Return the [X, Y] coordinate for the center point of the cell that contains the specified text.  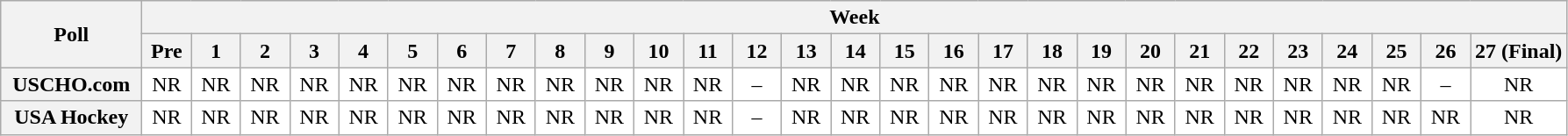
14 [856, 51]
Poll [72, 34]
15 [905, 51]
8 [560, 51]
21 [1199, 51]
9 [609, 51]
25 [1396, 51]
18 [1052, 51]
5 [412, 51]
3 [314, 51]
26 [1445, 51]
23 [1298, 51]
22 [1249, 51]
6 [462, 51]
24 [1347, 51]
10 [658, 51]
11 [707, 51]
USCHO.com [72, 84]
7 [511, 51]
Pre [167, 51]
12 [757, 51]
17 [1003, 51]
19 [1101, 51]
2 [265, 51]
20 [1150, 51]
4 [363, 51]
Week [855, 18]
16 [954, 51]
USA Hockey [72, 118]
13 [806, 51]
27 (Final) [1519, 51]
1 [216, 51]
